Provide the [x, y] coordinate of the cell's center where the given text is located.  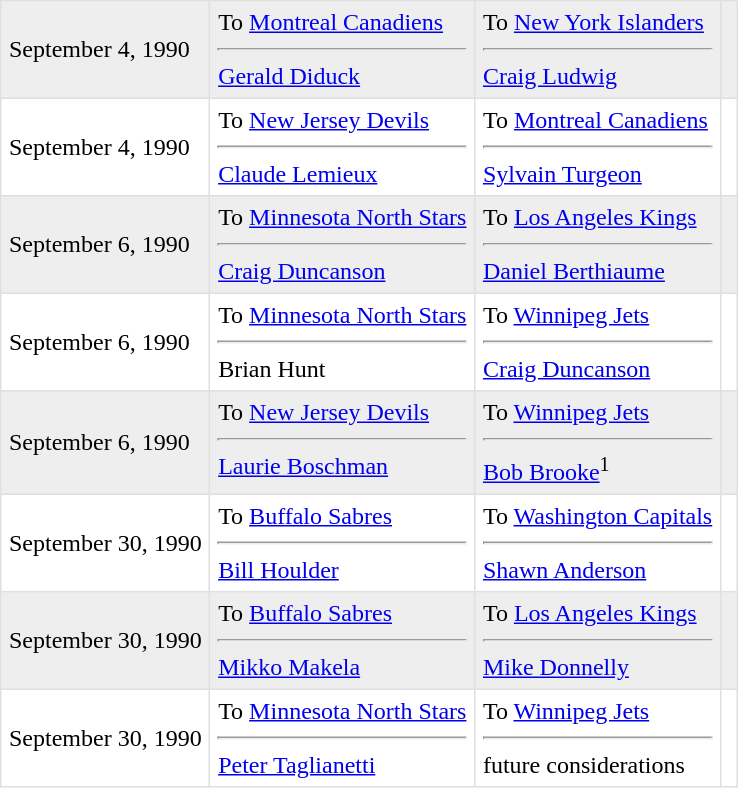
To Buffalo SabresMikko Makela [342, 641]
To Buffalo SabresBill Houlder [342, 544]
To Minnesota North StarsCraig Duncanson [342, 245]
To Los Angeles KingsDaniel Berthiaume [598, 245]
To Washington CapitalsShawn Anderson [598, 544]
To Winnipeg JetsCraig Duncanson [598, 342]
To Minnesota North StarsPeter Taglianetti [342, 739]
To Montreal CanadiensGerald Diduck [342, 50]
To New Jersey DevilsLaurie Boschman [342, 443]
To New Jersey DevilsClaude Lemieux [342, 147]
To Winnipeg Jetsfuture considerations [598, 739]
To Los Angeles KingsMike Donnelly [598, 641]
To New York IslandersCraig Ludwig [598, 50]
To Winnipeg JetsBob Brooke1 [598, 443]
To Montreal CanadiensSylvain Turgeon [598, 147]
To Minnesota North StarsBrian Hunt [342, 342]
